Detect which cell encompasses the target text, then output its [X, Y] center coordinate. 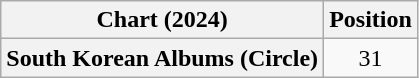
Position [371, 20]
South Korean Albums (Circle) [162, 58]
Chart (2024) [162, 20]
31 [371, 58]
